Identify which cell holds the provided text, then report its (X, Y) central coordinate. 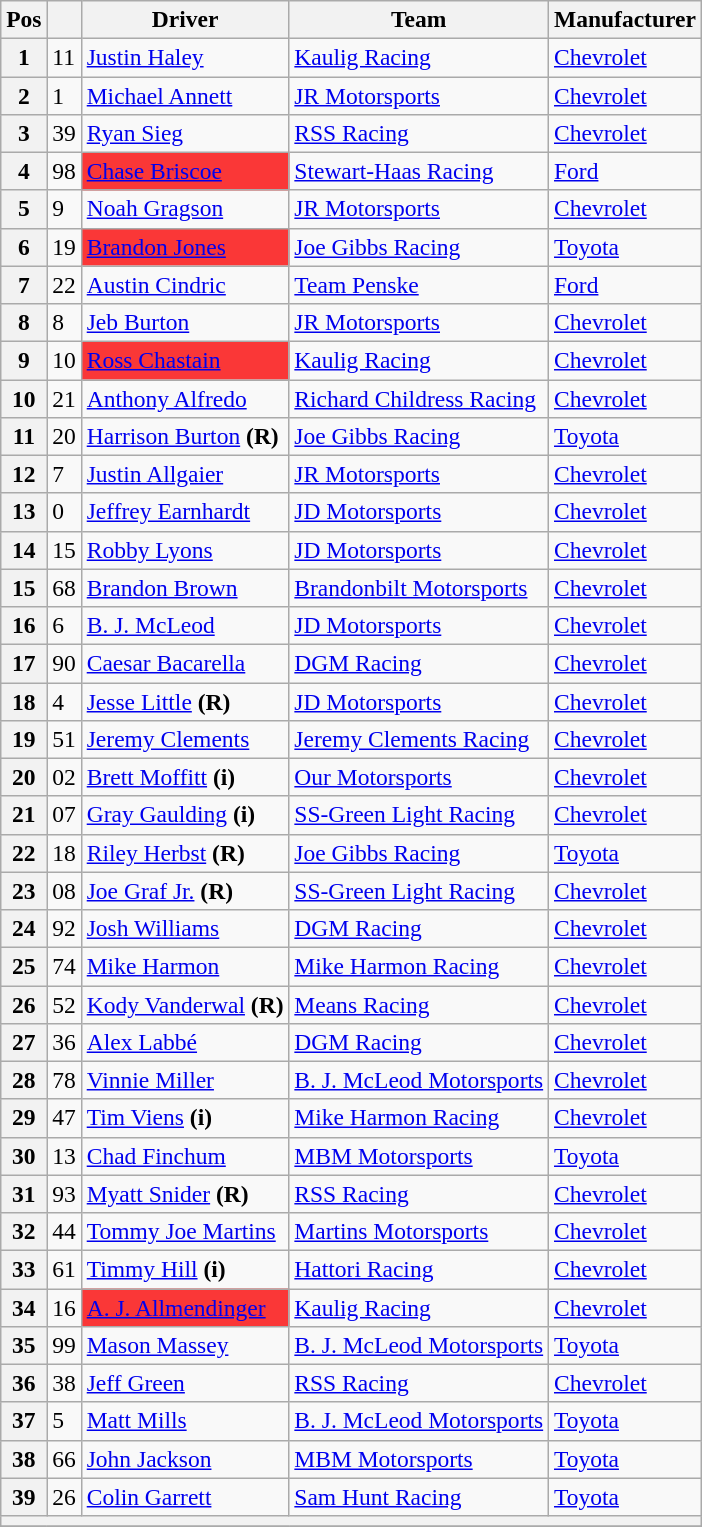
John Jackson (185, 1459)
Colin Garrett (185, 1497)
Means Racing (419, 1004)
Ross Chastain (185, 360)
44 (64, 1231)
Tim Viens (i) (185, 1118)
Manufacturer (626, 19)
Caesar Bacarella (185, 663)
23 (24, 891)
Team (419, 19)
66 (64, 1459)
Anthony Alfredo (185, 398)
34 (24, 1307)
68 (64, 588)
Jeremy Clements Racing (419, 739)
Justin Haley (185, 57)
02 (64, 777)
33 (24, 1269)
78 (64, 1080)
Timmy Hill (i) (185, 1269)
74 (64, 966)
Mike Harmon (185, 966)
99 (64, 1345)
14 (24, 550)
Austin Cindric (185, 285)
90 (64, 663)
Brandon Jones (185, 247)
Alex Labbé (185, 1042)
Martins Motorsports (419, 1231)
Joe Graf Jr. (R) (185, 891)
93 (64, 1194)
Jeb Burton (185, 322)
Sam Hunt Racing (419, 1497)
98 (64, 171)
Noah Gragson (185, 209)
Robby Lyons (185, 550)
07 (64, 815)
Chad Finchum (185, 1156)
Vinnie Miller (185, 1080)
Jeff Green (185, 1383)
24 (24, 928)
2 (24, 95)
B. J. McLeod (185, 625)
Gray Gaulding (i) (185, 815)
Brett Moffitt (i) (185, 777)
35 (24, 1345)
Michael Annett (185, 95)
28 (24, 1080)
Richard Childress Racing (419, 398)
Justin Allgaier (185, 474)
3 (24, 133)
0 (64, 512)
Pos (24, 19)
17 (24, 663)
Jesse Little (R) (185, 701)
Brandon Brown (185, 588)
Team Penske (419, 285)
Tommy Joe Martins (185, 1231)
Jeremy Clements (185, 739)
Riley Herbst (R) (185, 853)
61 (64, 1269)
32 (24, 1231)
25 (24, 966)
47 (64, 1118)
Chase Briscoe (185, 171)
Myatt Snider (R) (185, 1194)
30 (24, 1156)
Our Motorsports (419, 777)
Jeffrey Earnhardt (185, 512)
A. J. Allmendinger (185, 1307)
51 (64, 739)
52 (64, 1004)
37 (24, 1421)
29 (24, 1118)
92 (64, 928)
Ryan Sieg (185, 133)
Driver (185, 19)
12 (24, 474)
27 (24, 1042)
Matt Mills (185, 1421)
Josh Williams (185, 928)
Mason Massey (185, 1345)
Brandonbilt Motorsports (419, 588)
Hattori Racing (419, 1269)
08 (64, 891)
Harrison Burton (R) (185, 436)
Stewart-Haas Racing (419, 171)
Kody Vanderwal (R) (185, 1004)
31 (24, 1194)
